Determine the [X, Y] coordinate at the center of the cell enclosing the given text.  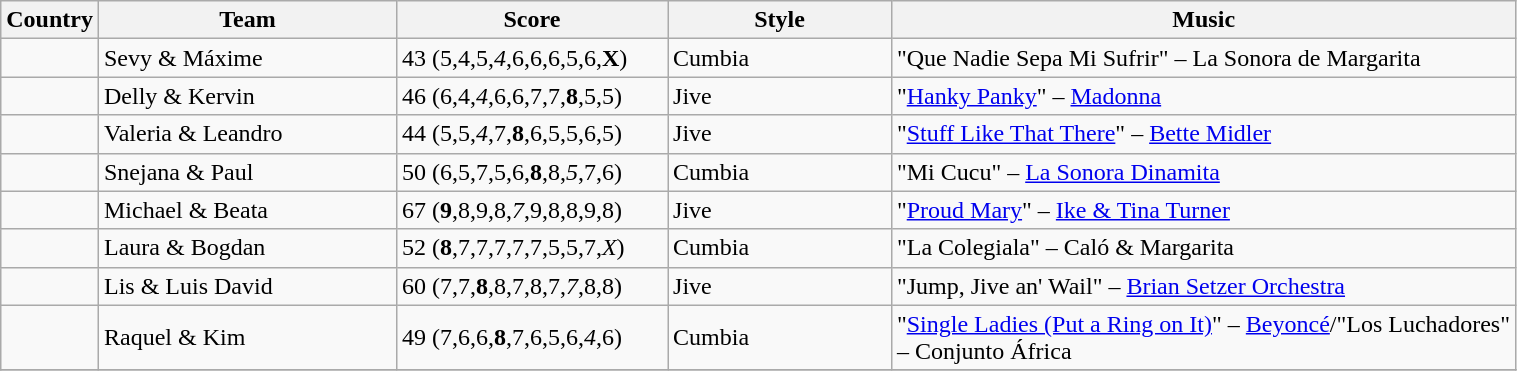
50 (6,5,7,5,6,8,8,5,7,6) [532, 172]
"Hanky Panky" – Madonna [1204, 96]
44 (5,5,4,7,8,6,5,5,6,5) [532, 134]
"Single Ladies (Put a Ring on It)" – Beyoncé/"Los Luchadores" – Conjunto África [1204, 338]
Music [1204, 20]
"Jump, Jive an' Wail" – Brian Setzer Orchestra [1204, 286]
Raquel & Kim [247, 338]
"Mi Cucu" – La Sonora Dinamita [1204, 172]
43 (5,4,5,4,6,6,6,5,6,X) [532, 58]
67 (9,8,9,8,7,9,8,8,9,8) [532, 210]
60 (7,7,8,8,7,8,7,7,8,8) [532, 286]
Michael & Beata [247, 210]
Style [780, 20]
Country [50, 20]
Sevy & Máxime [247, 58]
"Proud Mary" – Ike & Tina Turner [1204, 210]
Delly & Kervin [247, 96]
Score [532, 20]
46 (6,4,4,6,6,7,7,8,5,5) [532, 96]
Snejana & Paul [247, 172]
"Stuff Like That There" – Bette Midler [1204, 134]
Lis & Luis David [247, 286]
52 (8,7,7,7,7,7,5,5,7,X) [532, 248]
49 (7,6,6,8,7,6,5,6,4,6) [532, 338]
"Que Nadie Sepa Mi Sufrir" – La Sonora de Margarita [1204, 58]
"La Colegiala" – Caló & Margarita [1204, 248]
Team [247, 20]
Valeria & Leandro [247, 134]
Laura & Bogdan [247, 248]
